Capture the cell that displays the provided text and extract its [X, Y] central coordinate. 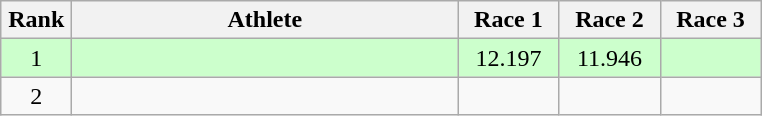
12.197 [508, 58]
1 [36, 58]
Athlete [265, 20]
2 [36, 96]
Race 3 [710, 20]
Race 2 [610, 20]
Race 1 [508, 20]
11.946 [610, 58]
Rank [36, 20]
